Provide the (X, Y) coordinate of the cell's center where the given text is located.  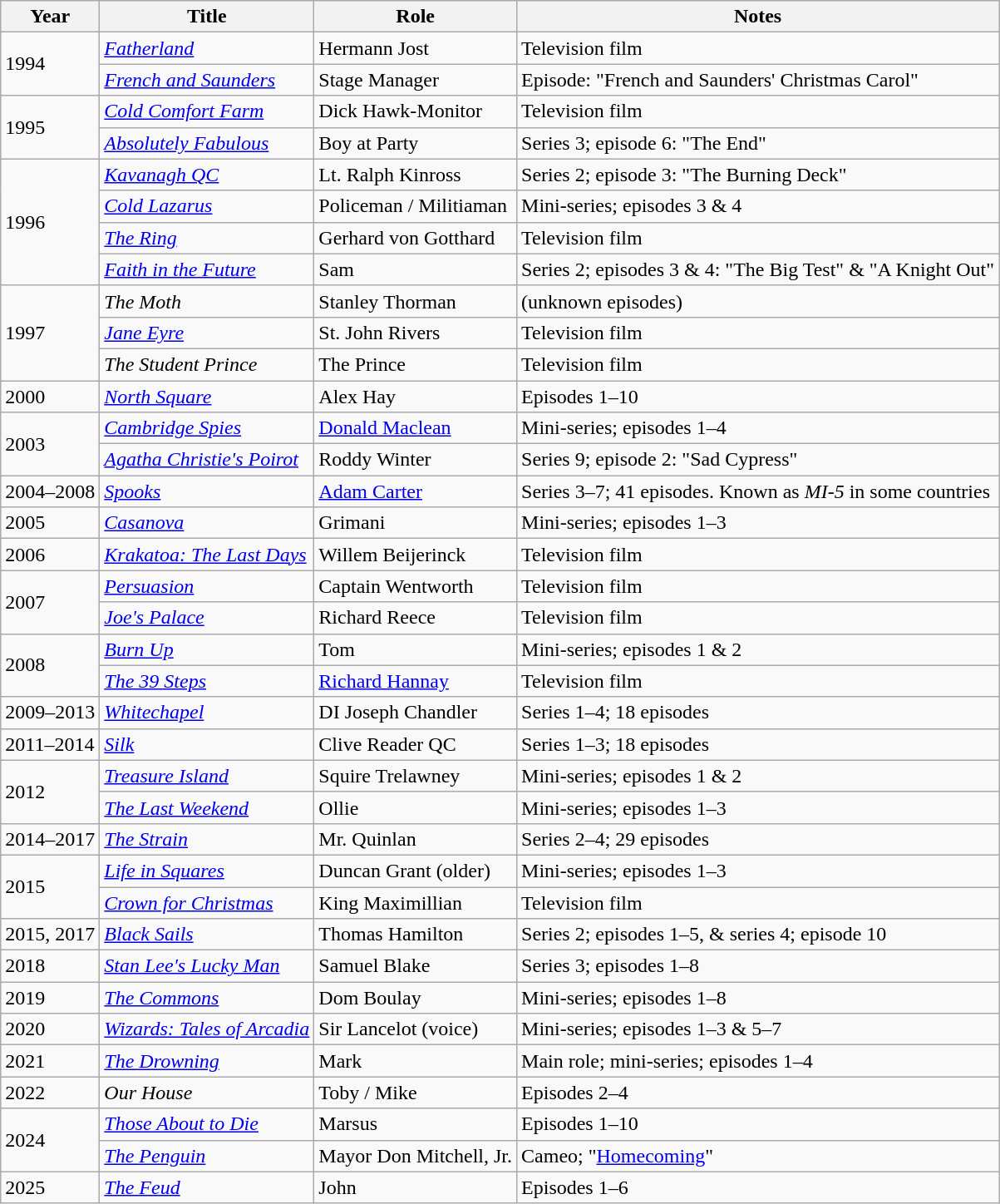
2021 (50, 1061)
2018 (50, 966)
2015, 2017 (50, 935)
2019 (50, 998)
Alex Hay (416, 397)
2000 (50, 397)
Black Sails (207, 935)
Donald Maclean (416, 428)
Episodes 2–4 (758, 1093)
St. John Rivers (416, 333)
Notes (758, 17)
The Last Weekend (207, 807)
2006 (50, 555)
Episode: "French and Saunders' Christmas Carol" (758, 80)
Series 3; episode 6: "The End" (758, 143)
Series 3–7; 41 episodes. Known as MI-5 in some countries (758, 491)
1995 (50, 127)
Main role; mini-series; episodes 1–4 (758, 1061)
Series 2; episodes 1–5, & series 4; episode 10 (758, 935)
Crown for Christmas (207, 902)
1996 (50, 222)
2009–2013 (50, 713)
Joe's Palace (207, 618)
Adam Carter (416, 491)
Series 1–3; 18 episodes (758, 744)
Richard Reece (416, 618)
Our House (207, 1093)
Silk (207, 744)
Sam (416, 269)
Role (416, 17)
Cameo; "Homecoming" (758, 1156)
Series 2–4; 29 episodes (758, 839)
Krakatoa: The Last Days (207, 555)
2007 (50, 602)
The Moth (207, 301)
Hermann Jost (416, 48)
Series 1–4; 18 episodes (758, 713)
Persuasion (207, 586)
Stanley Thorman (416, 301)
The Commons (207, 998)
Faith in the Future (207, 269)
Dom Boulay (416, 998)
(unknown episodes) (758, 301)
Cambridge Spies (207, 428)
Willem Beijerinck (416, 555)
Fatherland (207, 48)
Series 2; episodes 3 & 4: "The Big Test" & "A Knight Out" (758, 269)
2011–2014 (50, 744)
Life in Squares (207, 871)
The Penguin (207, 1156)
Kavanagh QC (207, 175)
Dick Hawk-Monitor (416, 111)
Clive Reader QC (416, 744)
Stage Manager (416, 80)
The Feud (207, 1187)
Series 2; episode 3: "The Burning Deck" (758, 175)
Casanova (207, 523)
2008 (50, 665)
Thomas Hamilton (416, 935)
Tom (416, 649)
1997 (50, 333)
2003 (50, 444)
Treasure Island (207, 776)
Series 9; episode 2: "Sad Cypress" (758, 460)
Gerhard von Gotthard (416, 238)
The 39 Steps (207, 681)
Episodes 1–6 (758, 1187)
Mark (416, 1061)
2022 (50, 1093)
Spooks (207, 491)
Those About to Die (207, 1124)
2012 (50, 792)
King Maximillian (416, 902)
Captain Wentworth (416, 586)
2005 (50, 523)
Agatha Christie's Poirot (207, 460)
Burn Up (207, 649)
Duncan Grant (older) (416, 871)
French and Saunders (207, 80)
Samuel Blake (416, 966)
Richard Hannay (416, 681)
Year (50, 17)
2020 (50, 1029)
Mr. Quinlan (416, 839)
Mini-series; episodes 1–4 (758, 428)
North Square (207, 397)
Marsus (416, 1124)
Absolutely Fabulous (207, 143)
Toby / Mike (416, 1093)
Cold Comfort Farm (207, 111)
Ollie (416, 807)
Mayor Don Mitchell, Jr. (416, 1156)
Stan Lee's Lucky Man (207, 966)
2014–2017 (50, 839)
The Student Prince (207, 364)
Title (207, 17)
Roddy Winter (416, 460)
The Prince (416, 364)
The Ring (207, 238)
2004–2008 (50, 491)
Grimani (416, 523)
Lt. Ralph Kinross (416, 175)
Jane Eyre (207, 333)
Whitechapel (207, 713)
John (416, 1187)
The Strain (207, 839)
Mini-series; episodes 3 & 4 (758, 206)
2015 (50, 886)
Mini-series; episodes 1–3 & 5–7 (758, 1029)
Wizards: Tales of Arcadia (207, 1029)
1994 (50, 64)
Squire Trelawney (416, 776)
Boy at Party (416, 143)
2025 (50, 1187)
Mini-series; episodes 1–8 (758, 998)
Cold Lazarus (207, 206)
Policeman / Militiaman (416, 206)
Sir Lancelot (voice) (416, 1029)
Series 3; episodes 1–8 (758, 966)
The Drowning (207, 1061)
2024 (50, 1140)
DI Joseph Chandler (416, 713)
